Detect which cell encompasses the target text, then output its [X, Y] center coordinate. 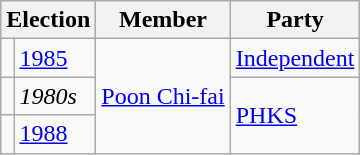
Party [295, 20]
1980s [55, 96]
Poon Chi-fai [163, 96]
1988 [55, 134]
PHKS [295, 115]
Election [48, 20]
1985 [55, 58]
Member [163, 20]
Independent [295, 58]
